Find where the given text appears and provide that cell's center as (X, Y) coordinate. 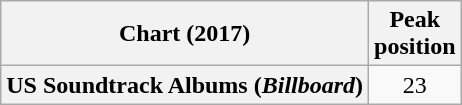
23 (415, 85)
Peakposition (415, 34)
US Soundtrack Albums (Billboard) (185, 85)
Chart (2017) (185, 34)
